Scan for the cell matching the given text and deliver its (x, y) coordinate at center. 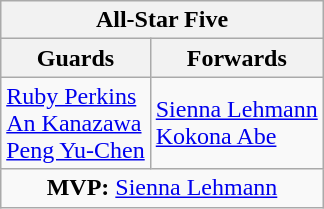
Sienna Lehmann Kokona Abe (236, 123)
Ruby Perkins An Kanazawa Peng Yu-Chen (76, 123)
Guards (76, 58)
MVP: Sienna Lehmann (162, 188)
All-Star Five (162, 20)
Forwards (236, 58)
